Return the [X, Y] coordinate for the center point of the cell that contains the specified text.  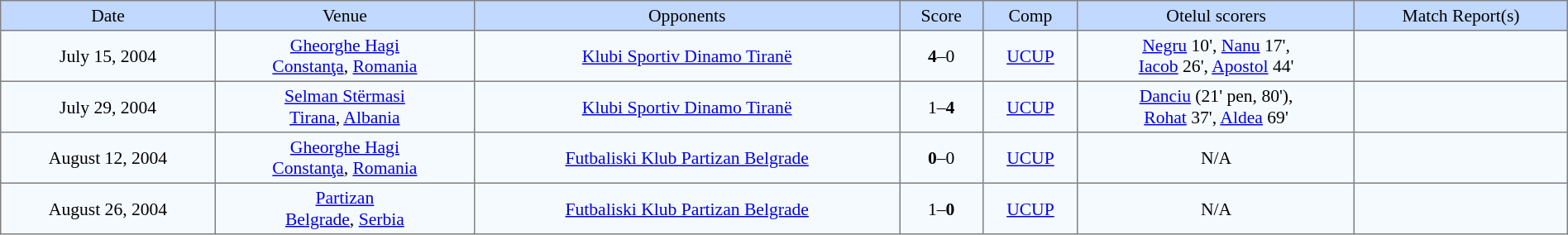
July 29, 2004 [108, 107]
Otelul scorers [1216, 16]
Match Report(s) [1460, 16]
Venue [344, 16]
Negru 10', Nanu 17', Iacob 26', Apostol 44' [1216, 56]
August 12, 2004 [108, 158]
Score [941, 16]
Date [108, 16]
August 26, 2004 [108, 209]
Danciu (21' pen, 80'), Rohat 37', Aldea 69' [1216, 107]
July 15, 2004 [108, 56]
Opponents [686, 16]
Selman StërmasiTirana, Albania [344, 107]
1–0 [941, 209]
1–4 [941, 107]
PartizanBelgrade, Serbia [344, 209]
Comp [1030, 16]
4–0 [941, 56]
0–0 [941, 158]
